Scan for the cell matching the given text and deliver its (X, Y) coordinate at center. 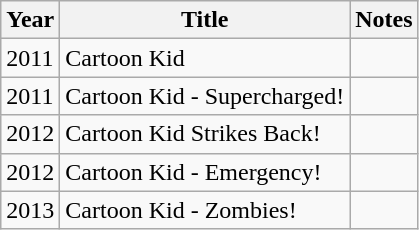
Cartoon Kid - Supercharged! (205, 96)
Cartoon Kid (205, 58)
Notes (384, 20)
Year (30, 20)
2013 (30, 210)
Title (205, 20)
Cartoon Kid Strikes Back! (205, 134)
Cartoon Kid - Zombies! (205, 210)
Cartoon Kid - Emergency! (205, 172)
